Locate the cell with the specified text and output its (x, y) center coordinate. 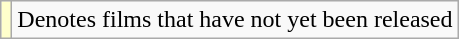
Denotes films that have not yet been released (235, 20)
